Return the (x, y) coordinate for the center point of the cell that contains the specified text.  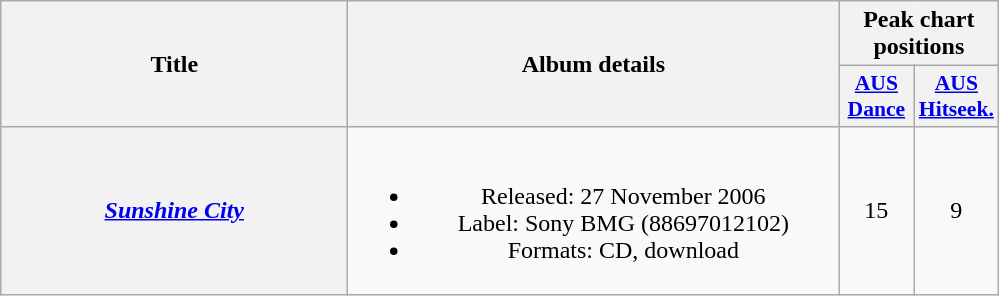
9 (956, 210)
AUSHitseek. (956, 96)
Sunshine City (174, 210)
15 (876, 210)
Released: 27 November 2006Label: Sony BMG (88697012102)Formats: CD, download (594, 210)
Title (174, 64)
AUSDance (876, 96)
Album details (594, 64)
Peak chart positions (919, 34)
